Scan for the cell matching the given text and deliver its (x, y) coordinate at center. 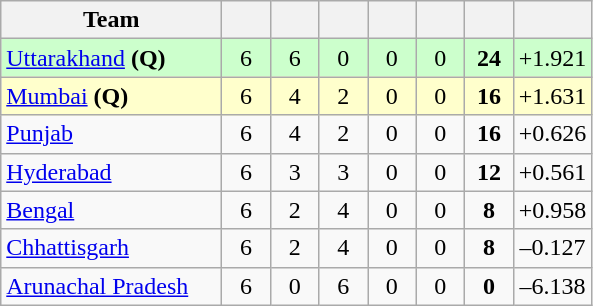
+1.631 (552, 96)
Chhattisgarh (112, 248)
–0.127 (552, 248)
Punjab (112, 134)
24 (490, 58)
+0.958 (552, 210)
–6.138 (552, 286)
+1.921 (552, 58)
Uttarakhand (Q) (112, 58)
12 (490, 172)
+0.626 (552, 134)
Bengal (112, 210)
Hyderabad (112, 172)
Arunachal Pradesh (112, 286)
Mumbai (Q) (112, 96)
Team (112, 20)
+0.561 (552, 172)
